Extract the (X, Y) coordinate from the center of the cell holding the provided text.  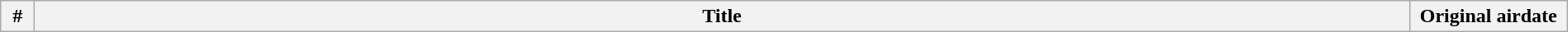
Original airdate (1489, 16)
# (18, 16)
Title (722, 16)
